Output the [X, Y] coordinate of the center of the cell containing the given text.  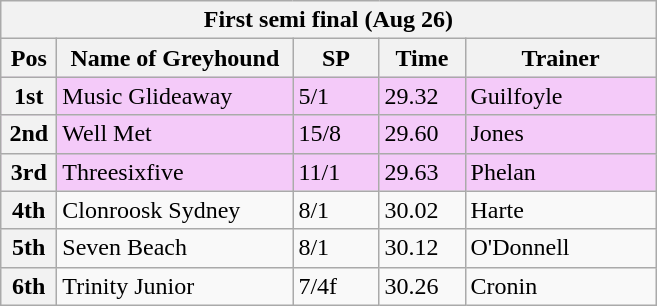
Threesixfive [175, 172]
30.26 [422, 286]
SP [336, 58]
Clonroosk Sydney [175, 210]
Pos [29, 58]
Trinity Junior [175, 286]
Name of Greyhound [175, 58]
Cronin [560, 286]
4th [29, 210]
5th [29, 248]
30.02 [422, 210]
Harte [560, 210]
Guilfoyle [560, 96]
O'Donnell [560, 248]
5/1 [336, 96]
3rd [29, 172]
7/4f [336, 286]
6th [29, 286]
First semi final (Aug 26) [328, 20]
Jones [560, 134]
Well Met [175, 134]
11/1 [336, 172]
Time [422, 58]
Seven Beach [175, 248]
29.63 [422, 172]
2nd [29, 134]
Music Glideaway [175, 96]
Phelan [560, 172]
Trainer [560, 58]
29.32 [422, 96]
30.12 [422, 248]
29.60 [422, 134]
15/8 [336, 134]
1st [29, 96]
